Identify which cell holds the provided text, then report its [X, Y] central coordinate. 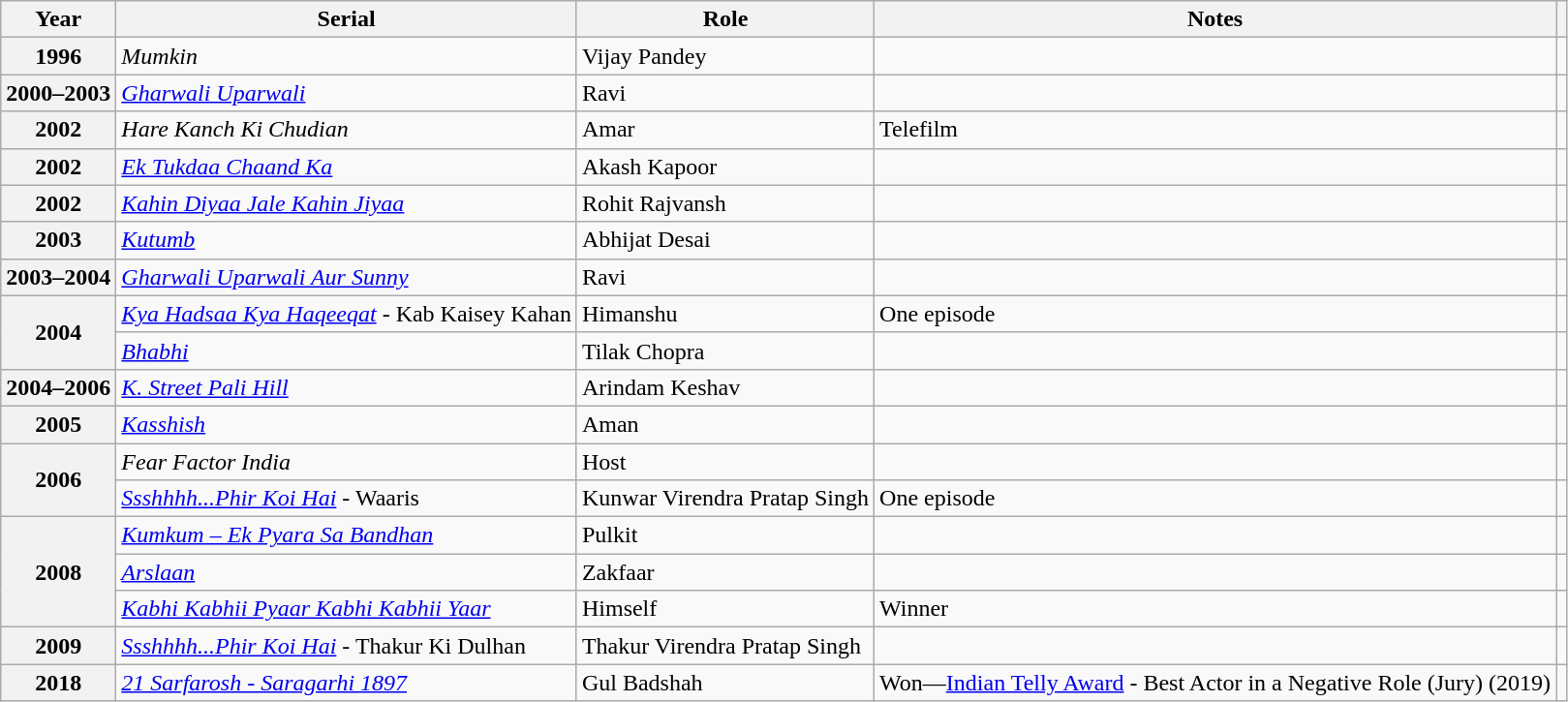
Akash Kapoor [724, 167]
21 Sarfarosh - Saragarhi 1897 [347, 683]
K. Street Pali Hill [347, 387]
Tilak Chopra [724, 351]
2005 [58, 424]
Gul Badshah [724, 683]
2004–2006 [58, 387]
2008 [58, 572]
2009 [58, 646]
Pulkit [724, 535]
Won—Indian Telly Award - Best Actor in a Negative Role (Jury) (2019) [1215, 683]
2004 [58, 332]
Arslaan [347, 572]
Fear Factor India [347, 462]
Kunwar Virendra Pratap Singh [724, 499]
Gharwali Uparwali Aur Sunny [347, 277]
Zakfaar [724, 572]
2018 [58, 683]
Abhijat Desai [724, 240]
Kahin Diyaa Jale Kahin Jiyaa [347, 203]
Ssshhhh...Phir Koi Hai - Thakur Ki Dulhan [347, 646]
Amar [724, 130]
2003–2004 [58, 277]
Ek Tukdaa Chaand Ka [347, 167]
Himanshu [724, 314]
Host [724, 462]
Winner [1215, 609]
Telefilm [1215, 130]
2003 [58, 240]
Role [724, 19]
Hare Kanch Ki Chudian [347, 130]
Himself [724, 609]
Bhabhi [347, 351]
Gharwali Uparwali [347, 93]
2006 [58, 480]
Ssshhhh...Phir Koi Hai - Waaris [347, 499]
Year [58, 19]
Notes [1215, 19]
Rohit Rajvansh [724, 203]
Vijay Pandey [724, 56]
Aman [724, 424]
Kumkum – Ek Pyara Sa Bandhan [347, 535]
1996 [58, 56]
2000–2003 [58, 93]
Arindam Keshav [724, 387]
Mumkin [347, 56]
Thakur Virendra Pratap Singh [724, 646]
Kutumb [347, 240]
Kya Hadsaa Kya Haqeeqat - Kab Kaisey Kahan [347, 314]
Serial [347, 19]
Kasshish [347, 424]
Kabhi Kabhii Pyaar Kabhi Kabhii Yaar [347, 609]
